Identify which cell holds the provided text, then report its (x, y) central coordinate. 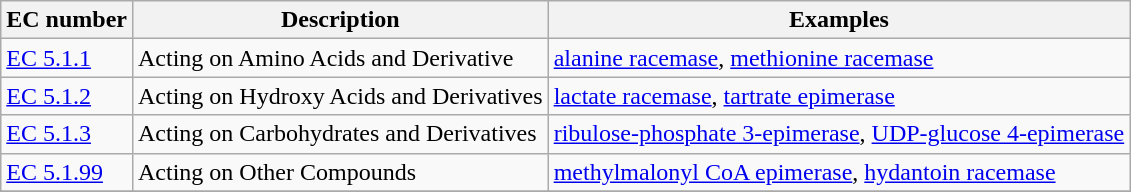
Description (340, 20)
EC 5.1.1 (67, 58)
alanine racemase, methionine racemase (839, 58)
ribulose-phosphate 3-epimerase, UDP-glucose 4-epimerase (839, 134)
EC number (67, 20)
EC 5.1.3 (67, 134)
Acting on Amino Acids and Derivative (340, 58)
Examples (839, 20)
lactate racemase, tartrate epimerase (839, 96)
Acting on Carbohydrates and Derivatives (340, 134)
EC 5.1.99 (67, 172)
Acting on Hydroxy Acids and Derivatives (340, 96)
methylmalonyl CoA epimerase, hydantoin racemase (839, 172)
EC 5.1.2 (67, 96)
Acting on Other Compounds (340, 172)
